From the cell containing the given text, extract its center point as (x, y) coordinate. 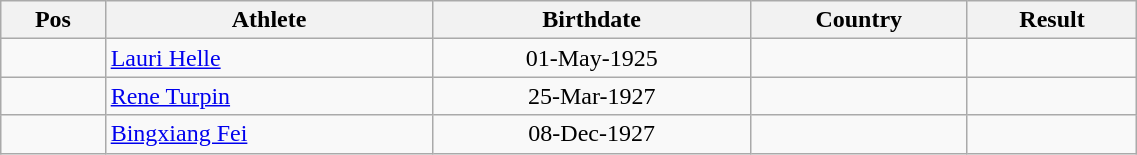
Country (858, 20)
08-Dec-1927 (592, 134)
01-May-1925 (592, 58)
Athlete (269, 20)
Pos (53, 20)
25-Mar-1927 (592, 96)
Birthdate (592, 20)
Bingxiang Fei (269, 134)
Rene Turpin (269, 96)
Result (1052, 20)
Lauri Helle (269, 58)
